Return [X, Y] of the center of cell containing provided text 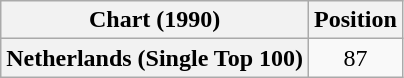
Chart (1990) [155, 20]
Position [356, 20]
87 [356, 58]
Netherlands (Single Top 100) [155, 58]
